Determine the (x, y) coordinate at the center of the cell enclosing the given text.  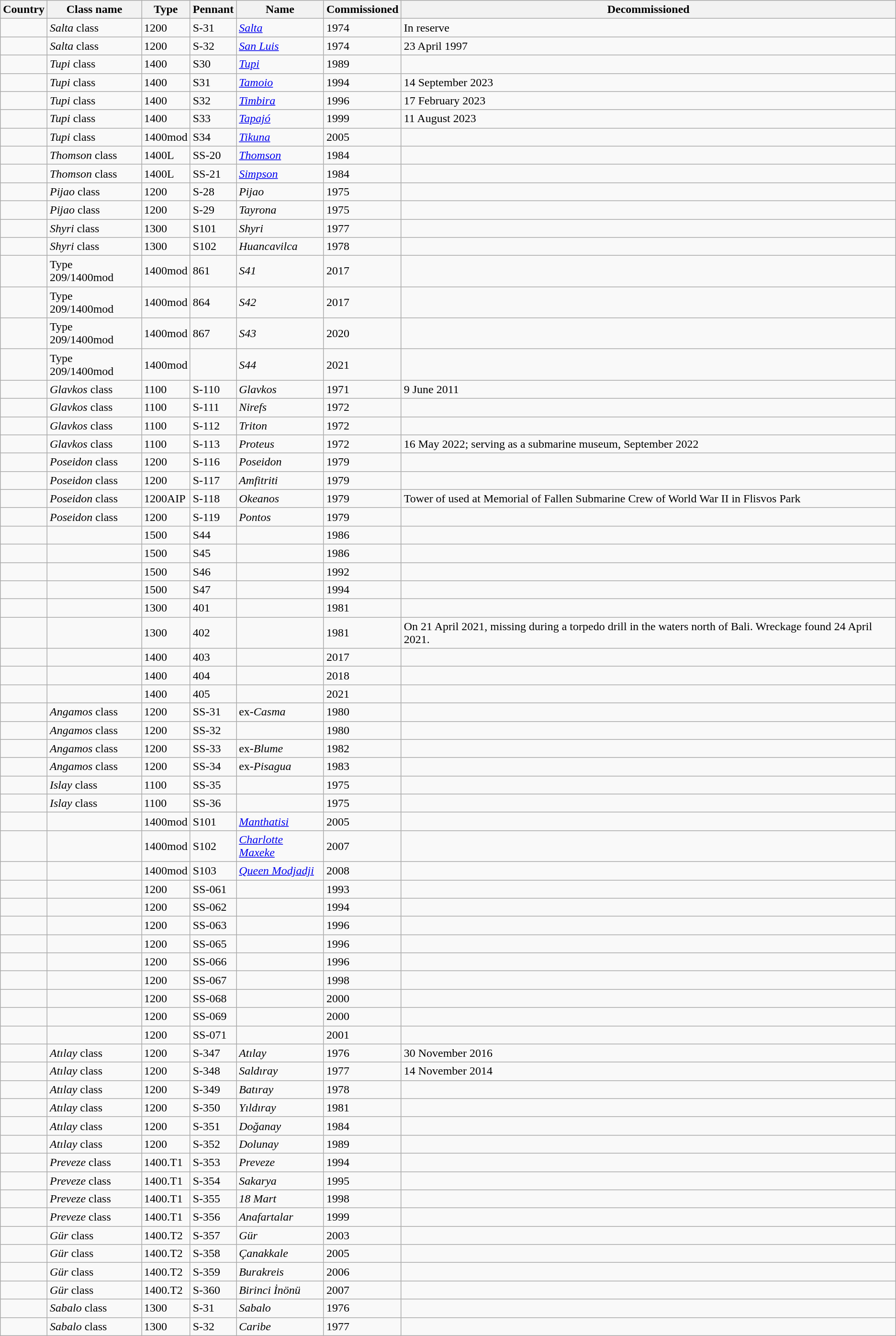
S-29 (213, 210)
402 (213, 633)
11 August 2023 (648, 119)
S43 (280, 333)
Poseidon (280, 462)
S-113 (213, 444)
S103 (213, 871)
Batıray (280, 1089)
Sakarya (280, 1180)
S-28 (213, 192)
S45 (213, 553)
S33 (213, 119)
S-347 (213, 1053)
14 September 2023 (648, 82)
Simpson (280, 173)
Proteus (280, 444)
Saldıray (280, 1071)
ex-Blume (280, 748)
S-110 (213, 389)
Type (166, 10)
Salta (280, 28)
Burakreis (280, 1272)
S30 (213, 64)
Nirefs (280, 408)
Pennant (213, 10)
On 21 April 2021, missing during a torpedo drill in the waters north of Bali. Wreckage found 24 April 2021. (648, 633)
Dolunay (280, 1144)
Triton (280, 426)
S-353 (213, 1162)
SS-20 (213, 155)
SS-33 (213, 748)
Tower of used at Memorial of Fallen Submarine Crew of World War II in Flisvos Park (648, 498)
S-358 (213, 1254)
2006 (362, 1272)
17 February 2023 (648, 101)
SS-061 (213, 889)
SS-34 (213, 767)
404 (213, 676)
Okeanos (280, 498)
403 (213, 657)
SS-36 (213, 803)
Glavkos (280, 389)
Tupi (280, 64)
S-350 (213, 1108)
San Luis (280, 46)
861 (213, 271)
S-349 (213, 1089)
Doğanay (280, 1126)
14 November 2014 (648, 1071)
1971 (362, 389)
Tamoio (280, 82)
S42 (280, 303)
SS-068 (213, 998)
S-357 (213, 1235)
1993 (362, 889)
S-354 (213, 1180)
S-359 (213, 1272)
Commissioned (362, 10)
Atılay (280, 1053)
Country (24, 10)
Caribe (280, 1326)
Preveze (280, 1162)
S-112 (213, 426)
S-360 (213, 1290)
S-348 (213, 1071)
SS-063 (213, 926)
S-119 (213, 517)
Yıldıray (280, 1108)
Tikuna (280, 137)
SS-32 (213, 730)
SS-062 (213, 907)
S41 (280, 271)
SS-067 (213, 980)
S-355 (213, 1199)
Shyri (280, 228)
401 (213, 608)
SS-31 (213, 712)
Timbira (280, 101)
S-352 (213, 1144)
S32 (213, 101)
Huancavilca (280, 247)
18 Mart (280, 1199)
SS-21 (213, 173)
Tapajó (280, 119)
Charlotte Maxeke (280, 846)
1983 (362, 767)
Anafartalar (280, 1217)
405 (213, 694)
2003 (362, 1235)
Çanakkale (280, 1254)
Tayrona (280, 210)
SS-065 (213, 944)
Manthatisi (280, 821)
S-351 (213, 1126)
16 May 2022; serving as a submarine museum, September 2022 (648, 444)
S-356 (213, 1217)
Queen Modjadji (280, 871)
Birinci İnönü (280, 1290)
Decommissioned (648, 10)
S46 (213, 571)
S-116 (213, 462)
1995 (362, 1180)
S34 (213, 137)
S-111 (213, 408)
S47 (213, 590)
2018 (362, 676)
S-118 (213, 498)
Amfitriti (280, 480)
ex-Casma (280, 712)
SS-069 (213, 1017)
864 (213, 303)
Gür (280, 1235)
9 June 2011 (648, 389)
Thomson (280, 155)
1982 (362, 748)
S-117 (213, 480)
SS-066 (213, 962)
2001 (362, 1035)
In reserve (648, 28)
S31 (213, 82)
1992 (362, 571)
Sabalo (280, 1308)
Pontos (280, 517)
30 November 2016 (648, 1053)
2008 (362, 871)
Pijao (280, 192)
SS-071 (213, 1035)
Class name (94, 10)
23 April 1997 (648, 46)
867 (213, 333)
1200AIP (166, 498)
2020 (362, 333)
SS-35 (213, 785)
ex-Pisagua (280, 767)
Name (280, 10)
